Identify which cell holds the provided text, then report its (x, y) central coordinate. 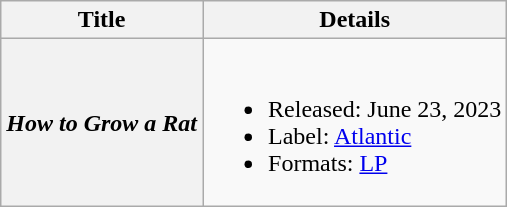
How to Grow a Rat (102, 122)
Released: June 23, 2023Label: AtlanticFormats: LP (355, 122)
Title (102, 20)
Details (355, 20)
